Return [x, y] of the center of cell containing provided text 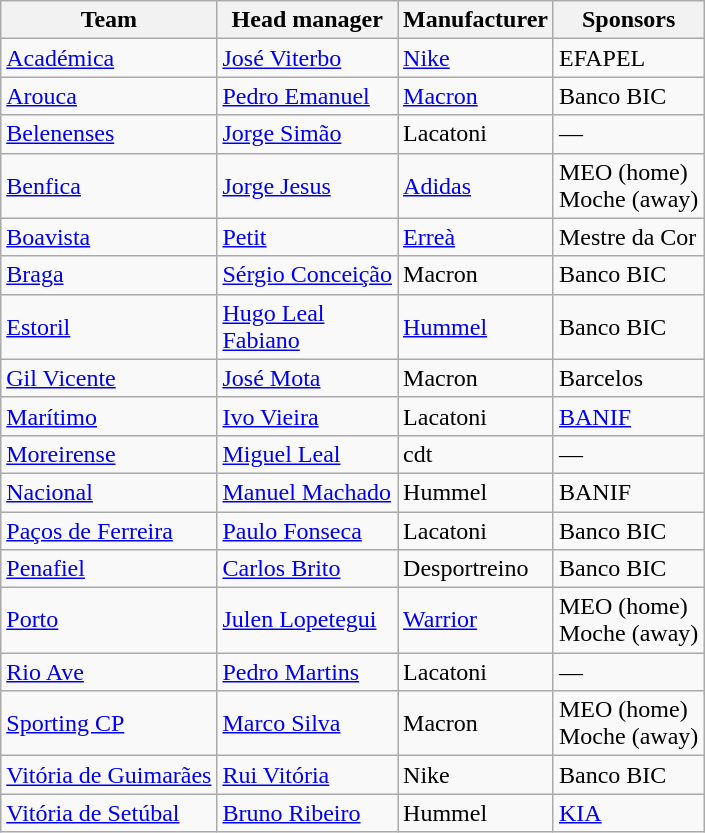
Moreirense [109, 454]
Braga [109, 275]
Rio Ave [109, 672]
Vitória de Setúbal [109, 813]
José Mota [308, 378]
Barcelos [628, 378]
Julen Lopetegui [308, 620]
Estoril [109, 326]
Nacional [109, 492]
Miguel Leal [308, 454]
Académica [109, 58]
Manufacturer [476, 20]
EFAPEL [628, 58]
Paulo Fonseca [308, 531]
Porto [109, 620]
Marítimo [109, 416]
Carlos Brito [308, 569]
Desportreino [476, 569]
Rui Vitória [308, 775]
Team [109, 20]
Adidas [476, 186]
Benfica [109, 186]
Paços de Ferreira [109, 531]
Warrior [476, 620]
Marco Silva [308, 724]
Mestre da Cor [628, 237]
Penafiel [109, 569]
cdt [476, 454]
Erreà [476, 237]
Jorge Jesus [308, 186]
Pedro Emanuel [308, 96]
Sérgio Conceição [308, 275]
Sporting CP [109, 724]
Petit [308, 237]
José Viterbo [308, 58]
Boavista [109, 237]
Bruno Ribeiro [308, 813]
Belenenses [109, 134]
Hugo Leal Fabiano [308, 326]
Manuel Machado [308, 492]
Pedro Martins [308, 672]
Head manager [308, 20]
Jorge Simão [308, 134]
Ivo Vieira [308, 416]
Arouca [109, 96]
Vitória de Guimarães [109, 775]
Sponsors [628, 20]
KIA [628, 813]
Gil Vicente [109, 378]
